Capture the cell that displays the provided text and extract its (X, Y) central coordinate. 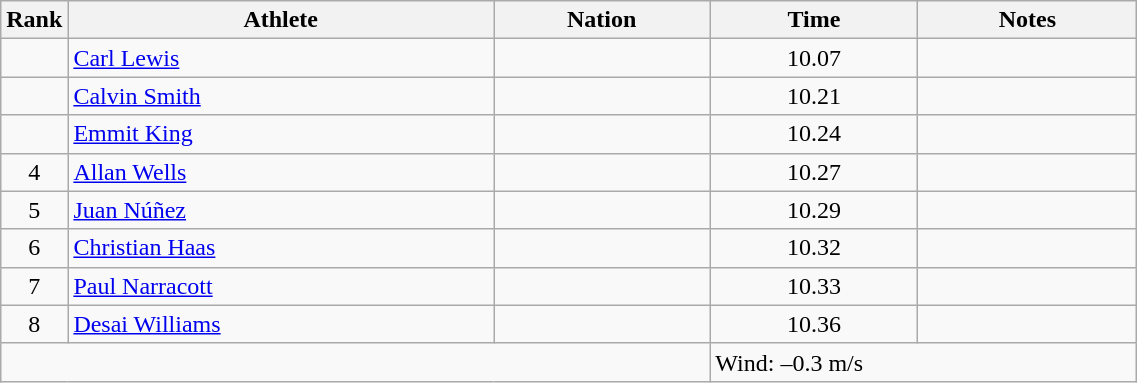
10.33 (814, 286)
5 (34, 210)
Notes (1028, 20)
4 (34, 172)
Time (814, 20)
Christian Haas (281, 248)
Allan Wells (281, 172)
Juan Núñez (281, 210)
Athlete (281, 20)
Wind: –0.3 m/s (924, 362)
8 (34, 324)
10.36 (814, 324)
10.32 (814, 248)
10.24 (814, 134)
Emmit King (281, 134)
6 (34, 248)
10.27 (814, 172)
Nation (602, 20)
Carl Lewis (281, 58)
Rank (34, 20)
Paul Narracott (281, 286)
Calvin Smith (281, 96)
Desai Williams (281, 324)
10.07 (814, 58)
10.21 (814, 96)
10.29 (814, 210)
7 (34, 286)
